Determine the (X, Y) coordinate at the center of the cell enclosing the given text.  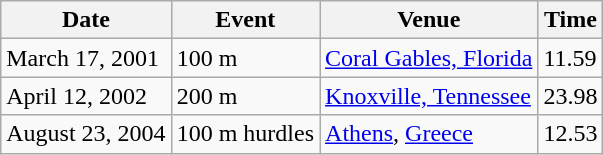
11.59 (570, 58)
23.98 (570, 96)
Athens, Greece (429, 134)
Event (245, 20)
August 23, 2004 (86, 134)
200 m (245, 96)
Coral Gables, Florida (429, 58)
Knoxville, Tennessee (429, 96)
100 m hurdles (245, 134)
100 m (245, 58)
March 17, 2001 (86, 58)
April 12, 2002 (86, 96)
12.53 (570, 134)
Time (570, 20)
Date (86, 20)
Venue (429, 20)
